Identify which cell holds the provided text, then report its (X, Y) central coordinate. 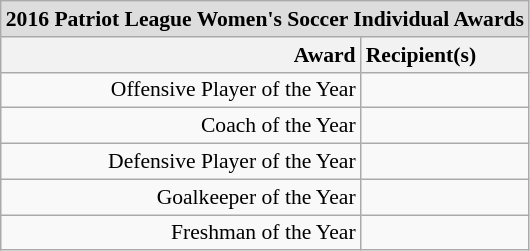
Freshman of the Year (181, 233)
Goalkeeper of the Year (181, 197)
Recipient(s) (445, 55)
Offensive Player of the Year (181, 90)
2016 Patriot League Women's Soccer Individual Awards (265, 19)
Award (181, 55)
Coach of the Year (181, 126)
Defensive Player of the Year (181, 162)
